Return [X, Y] of the center of cell containing provided text 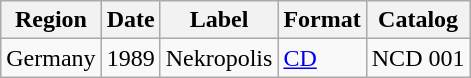
Date [130, 20]
1989 [130, 58]
Catalog [418, 20]
Germany [51, 58]
NCD 001 [418, 58]
CD [322, 58]
Region [51, 20]
Nekropolis [219, 58]
Format [322, 20]
Label [219, 20]
